Provide the [X, Y] coordinate of the cell's center where the given text is located.  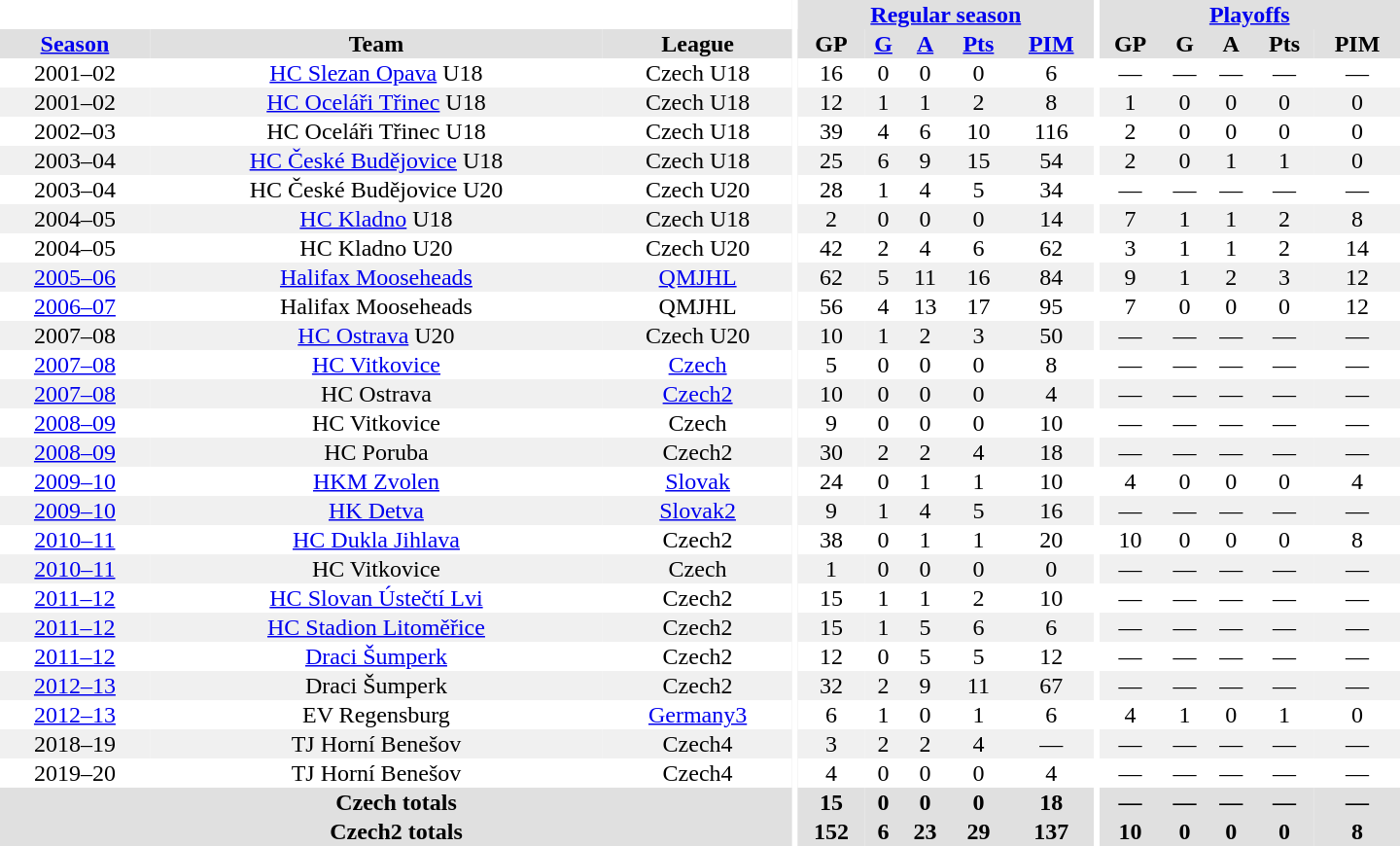
HC Slezan Opava U18 [376, 73]
34 [1051, 190]
25 [830, 160]
Slovak2 [698, 511]
Season [75, 44]
HC České Budějovice U18 [376, 160]
HC Poruba [376, 452]
Regular season [945, 15]
HK Detva [376, 511]
2006–07 [75, 306]
Czech2 totals [397, 831]
29 [978, 831]
Czech totals [397, 802]
67 [1051, 686]
24 [830, 481]
84 [1051, 277]
Germany3 [698, 715]
HC Kladno U20 [376, 248]
13 [926, 306]
54 [1051, 160]
League [698, 44]
152 [830, 831]
2019–20 [75, 773]
38 [830, 540]
EV Regensburg [376, 715]
HC Kladno U18 [376, 219]
Slovak [698, 481]
50 [1051, 335]
HC Ostrava [376, 394]
20 [1051, 540]
30 [830, 452]
HC Slovan Ústečtí Lvi [376, 598]
HKM Zvolen [376, 481]
28 [830, 190]
137 [1051, 831]
39 [830, 131]
HC Dukla Jihlava [376, 540]
Team [376, 44]
2005–06 [75, 277]
2018–19 [75, 744]
2002–03 [75, 131]
Playoffs [1249, 15]
42 [830, 248]
HC Stadion Litoměřice [376, 627]
56 [830, 306]
32 [830, 686]
23 [926, 831]
HC České Budějovice U20 [376, 190]
HC Ostrava U20 [376, 335]
95 [1051, 306]
116 [1051, 131]
17 [978, 306]
